Determine the (x, y) coordinate at the center of the cell enclosing the given text.  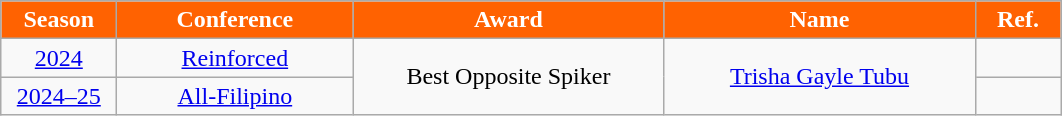
Reinforced (235, 58)
2024 (59, 58)
Name (820, 20)
Trisha Gayle Tubu (820, 77)
Ref. (1018, 20)
Best Opposite Spiker (508, 77)
Award (508, 20)
2024–25 (59, 96)
All-Filipino (235, 96)
Season (59, 20)
Conference (235, 20)
